Scan for the cell matching the given text and deliver its (x, y) coordinate at center. 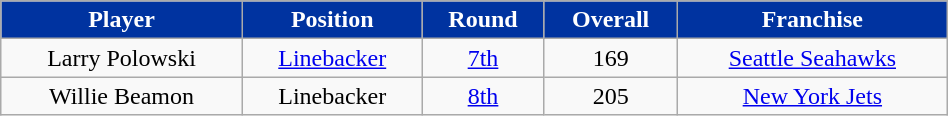
New York Jets (812, 96)
Franchise (812, 20)
Overall (611, 20)
Willie Beamon (122, 96)
Round (483, 20)
Player (122, 20)
Seattle Seahawks (812, 58)
169 (611, 58)
7th (483, 58)
8th (483, 96)
205 (611, 96)
Larry Polowski (122, 58)
Position (332, 20)
